Extract the [x, y] coordinate from the center of the cell holding the provided text.  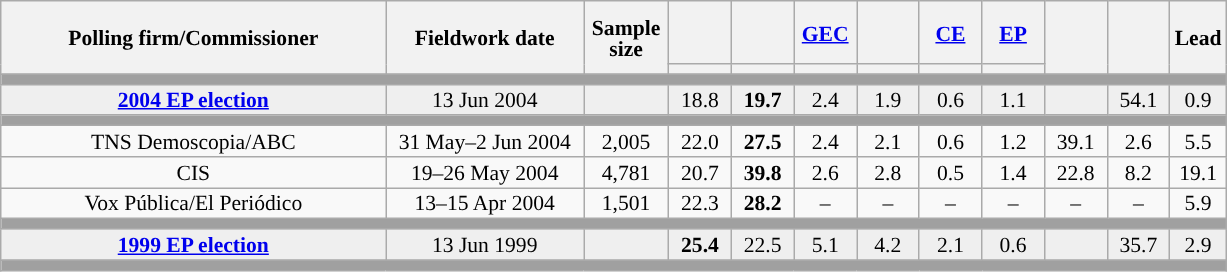
39.1 [1076, 142]
Sample size [626, 38]
1.9 [888, 100]
2004 EP election [194, 100]
39.8 [762, 172]
CIS [194, 172]
22.5 [762, 244]
25.4 [700, 244]
19.7 [762, 100]
1.4 [1014, 172]
54.1 [1138, 100]
1,501 [626, 204]
20.7 [700, 172]
2,005 [626, 142]
GEC [826, 32]
Lead [1198, 38]
19–26 May 2004 [485, 172]
0.9 [1198, 100]
4,781 [626, 172]
13 Jun 2004 [485, 100]
4.2 [888, 244]
Polling firm/Commissioner [194, 38]
1.2 [1014, 142]
EP [1014, 32]
5.5 [1198, 142]
19.1 [1198, 172]
8.2 [1138, 172]
28.2 [762, 204]
Vox Pública/El Periódico [194, 204]
2.8 [888, 172]
35.7 [1138, 244]
22.3 [700, 204]
5.9 [1198, 204]
2.9 [1198, 244]
5.1 [826, 244]
18.8 [700, 100]
13–15 Apr 2004 [485, 204]
22.8 [1076, 172]
CE [950, 32]
0.5 [950, 172]
31 May–2 Jun 2004 [485, 142]
TNS Demoscopia/ABC [194, 142]
1999 EP election [194, 244]
27.5 [762, 142]
22.0 [700, 142]
Fieldwork date [485, 38]
1.1 [1014, 100]
13 Jun 1999 [485, 244]
